Capture the cell that displays the provided text and extract its (X, Y) central coordinate. 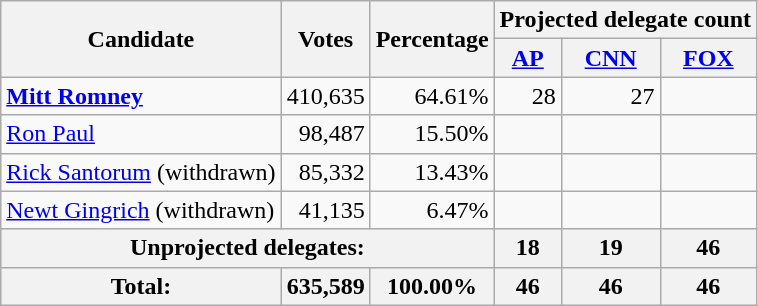
Total: (141, 286)
64.61% (432, 96)
FOX (708, 58)
Unprojected delegates: (248, 248)
Mitt Romney (141, 96)
410,635 (326, 96)
41,135 (326, 210)
100.00% (432, 286)
Candidate (141, 39)
27 (610, 96)
Projected delegate count (626, 20)
Votes (326, 39)
19 (610, 248)
6.47% (432, 210)
98,487 (326, 134)
AP (528, 58)
15.50% (432, 134)
Newt Gingrich (withdrawn) (141, 210)
Rick Santorum (withdrawn) (141, 172)
13.43% (432, 172)
18 (528, 248)
85,332 (326, 172)
28 (528, 96)
Ron Paul (141, 134)
CNN (610, 58)
635,589 (326, 286)
Percentage (432, 39)
